Find where the given text appears and provide that cell's center as [X, Y] coordinate. 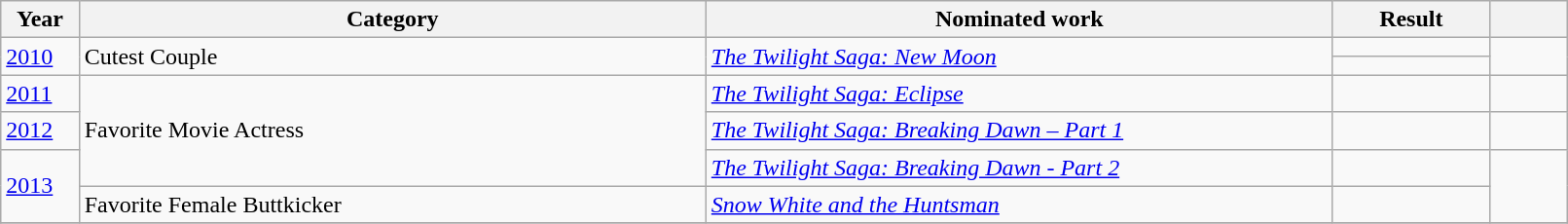
Year [40, 19]
Favorite Female Buttkicker [392, 205]
2013 [40, 186]
2011 [40, 93]
The Twilight Saga: Breaking Dawn – Part 1 [1019, 131]
Snow White and the Huntsman [1019, 205]
Nominated work [1019, 19]
Result [1411, 19]
Cutest Couple [392, 56]
The Twilight Saga: New Moon [1019, 56]
2010 [40, 56]
The Twilight Saga: Breaking Dawn - Part 2 [1019, 168]
Favorite Movie Actress [392, 131]
The Twilight Saga: Eclipse [1019, 93]
2012 [40, 131]
Category [392, 19]
